Identify which cell holds the provided text, then report its (X, Y) central coordinate. 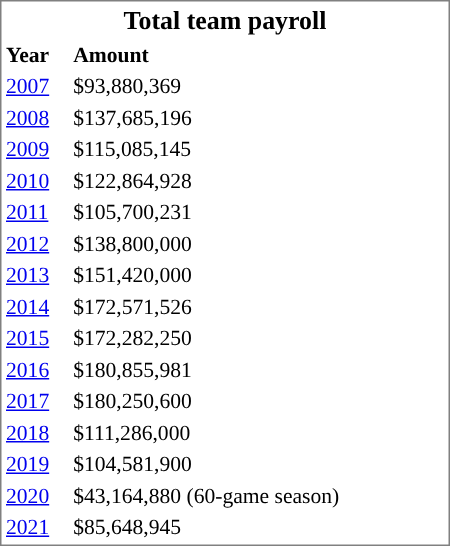
Year (36, 54)
$43,164,880 (60-game season) (259, 496)
2011 (36, 212)
$85,648,945 (259, 527)
$172,282,250 (259, 338)
$180,250,600 (259, 401)
$93,880,369 (259, 86)
2014 (36, 306)
2013 (36, 275)
$172,571,526 (259, 306)
$151,420,000 (259, 275)
2007 (36, 86)
2012 (36, 244)
2020 (36, 496)
2008 (36, 118)
$105,700,231 (259, 212)
2015 (36, 338)
Amount (259, 54)
2021 (36, 527)
$115,085,145 (259, 149)
2016 (36, 370)
$180,855,981 (259, 370)
2018 (36, 432)
$138,800,000 (259, 244)
2017 (36, 401)
2010 (36, 180)
2019 (36, 464)
$137,685,196 (259, 118)
$111,286,000 (259, 432)
$122,864,928 (259, 180)
2009 (36, 149)
Total team payroll (224, 20)
$104,581,900 (259, 464)
